Detect which cell encompasses the target text, then output its (x, y) center coordinate. 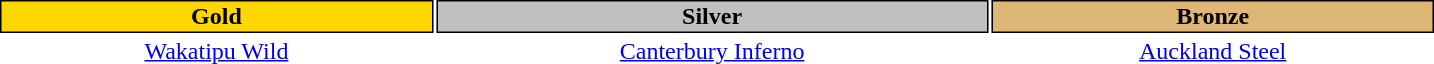
Silver (712, 16)
Gold (216, 16)
Bronze (1212, 16)
